Extract the [x, y] coordinate from the center of the cell holding the provided text.  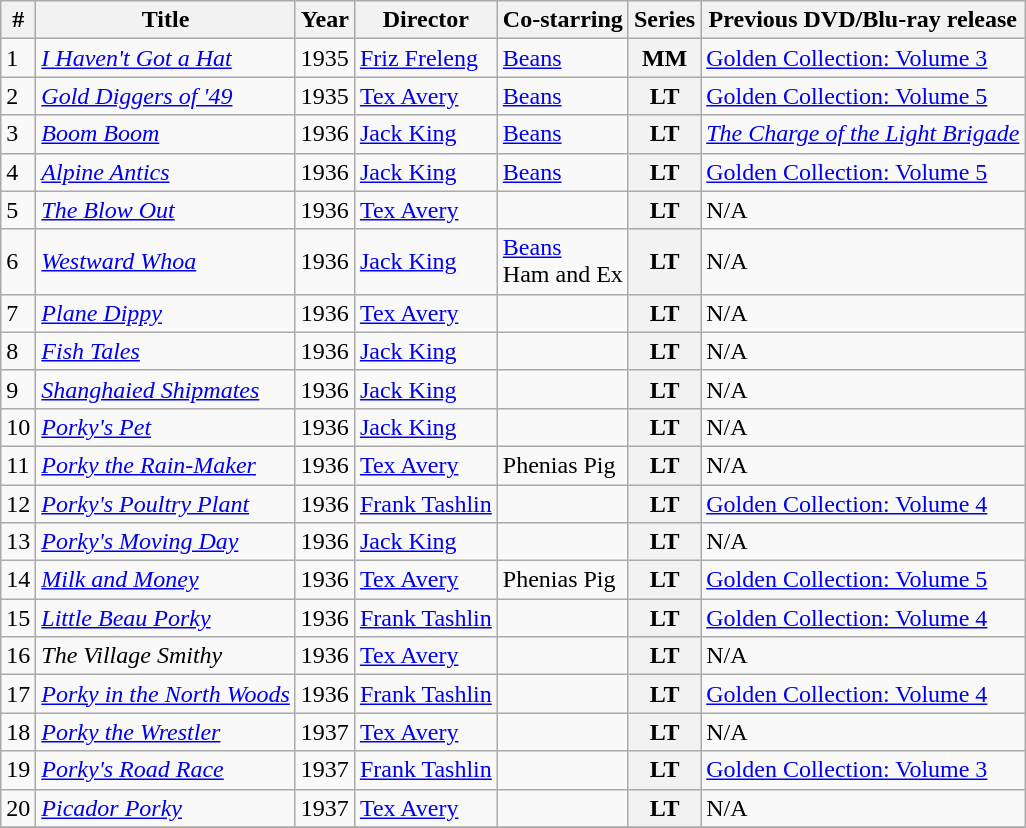
16 [18, 656]
Shanghaied Shipmates [166, 389]
Little Beau Porky [166, 618]
Friz Freleng [426, 58]
Gold Diggers of '49 [166, 96]
The Village Smithy [166, 656]
Picador Porky [166, 808]
10 [18, 427]
3 [18, 134]
Director [426, 20]
Porky's Moving Day [166, 542]
15 [18, 618]
Porky's Pet [166, 427]
Alpine Antics [166, 172]
# [18, 20]
Previous DVD/Blu-ray release [863, 20]
2 [18, 96]
19 [18, 770]
Year [324, 20]
4 [18, 172]
13 [18, 542]
Westward Whoa [166, 262]
Milk and Money [166, 580]
Boom Boom [166, 134]
20 [18, 808]
12 [18, 503]
8 [18, 351]
6 [18, 262]
Fish Tales [166, 351]
I Haven't Got a Hat [166, 58]
Co-starring [562, 20]
The Charge of the Light Brigade [863, 134]
5 [18, 210]
14 [18, 580]
18 [18, 732]
Title [166, 20]
Porky the Wrestler [166, 732]
17 [18, 694]
BeansHam and Ex [562, 262]
Series [664, 20]
1 [18, 58]
MM [664, 58]
Porky the Rain-Maker [166, 465]
9 [18, 389]
Porky in the North Woods [166, 694]
Porky's Road Race [166, 770]
7 [18, 313]
The Blow Out [166, 210]
Plane Dippy [166, 313]
Porky's Poultry Plant [166, 503]
11 [18, 465]
